From the cell containing the given text, extract its center point as [x, y] coordinate. 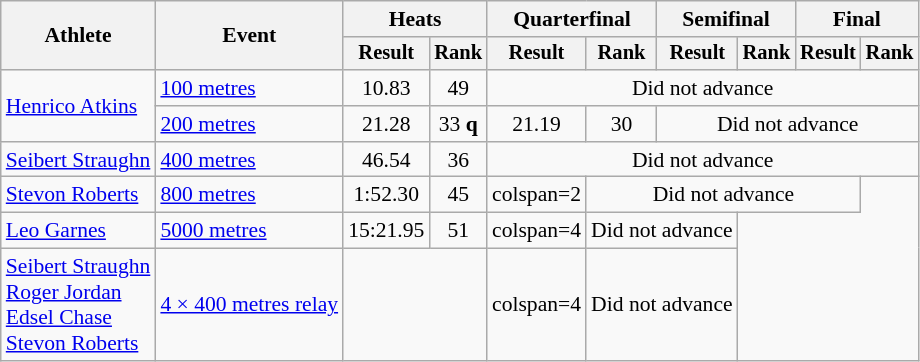
21.19 [536, 124]
33 q [458, 124]
Henrico Atkins [78, 106]
400 metres [249, 160]
200 metres [249, 124]
4 × 400 metres relay [249, 305]
10.83 [386, 88]
colspan=2 [536, 195]
21.28 [386, 124]
Seibert Straughn [78, 160]
Athlete [78, 36]
15:21.95 [386, 231]
51 [458, 231]
Stevon Roberts [78, 195]
800 metres [249, 195]
45 [458, 195]
5000 metres [249, 231]
Quarterfinal [572, 19]
Heats [415, 19]
100 metres [249, 88]
Event [249, 36]
1:52.30 [386, 195]
Semifinal [726, 19]
Seibert StraughnRoger JordanEdsel ChaseStevon Roberts [78, 305]
30 [622, 124]
46.54 [386, 160]
Final [856, 19]
49 [458, 88]
36 [458, 160]
Leo Garnes [78, 231]
